Return the (X, Y) coordinate for the center point of the cell that contains the specified text.  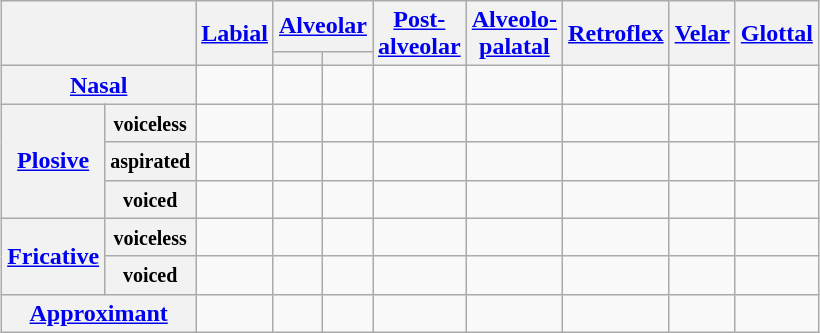
Fricative (54, 256)
Alveolo-palatal (514, 34)
Nasal (99, 85)
aspirated (150, 161)
Glottal (776, 34)
Alveolar (322, 26)
Approximant (99, 313)
Plosive (54, 161)
Retroflex (616, 34)
Velar (702, 34)
Labial (235, 34)
Post-alveolar (419, 34)
